Find where the given text appears and provide that cell's center as [X, Y] coordinate. 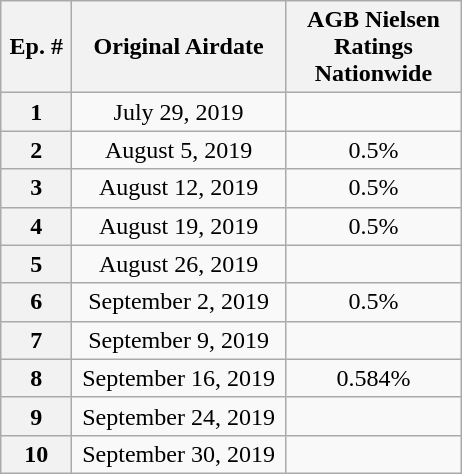
3 [36, 188]
August 19, 2019 [179, 226]
0.584% [373, 378]
July 29, 2019 [179, 112]
1 [36, 112]
7 [36, 340]
August 5, 2019 [179, 150]
August 12, 2019 [179, 188]
Ep. # [36, 47]
September 16, 2019 [179, 378]
September 9, 2019 [179, 340]
4 [36, 226]
10 [36, 454]
9 [36, 416]
AGB Nielsen Ratings Nationwide [373, 47]
September 30, 2019 [179, 454]
Original Airdate [179, 47]
5 [36, 264]
6 [36, 302]
2 [36, 150]
August 26, 2019 [179, 264]
8 [36, 378]
September 2, 2019 [179, 302]
September 24, 2019 [179, 416]
